Scan for the cell matching the given text and deliver its [X, Y] coordinate at center. 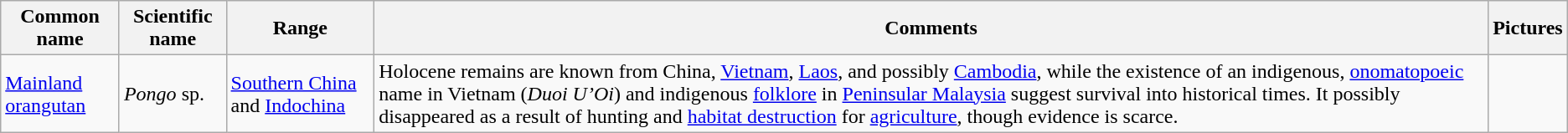
Mainland orangutan [60, 94]
Pictures [1528, 28]
Common name [60, 28]
Range [300, 28]
Southern China and Indochina [300, 94]
Scientific name [173, 28]
Pongo sp. [173, 94]
Comments [931, 28]
